From the cell containing the given text, extract its center point as [X, Y] coordinate. 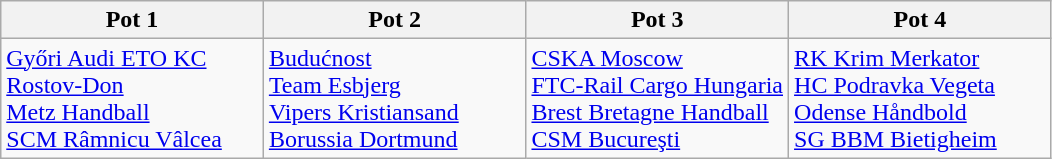
Pot 1 [132, 20]
Pot 4 [920, 20]
Pot 2 [394, 20]
Pot 3 [658, 20]
Budućnost Team Esbjerg Vipers Kristiansand Borussia Dortmund [394, 98]
RK Krim Merkator HC Podravka Vegeta Odense Håndbold SG BBM Bietigheim [920, 98]
CSKA Moscow FTC-Rail Cargo Hungaria Brest Bretagne Handball CSM Bucureşti [658, 98]
Győri Audi ETO KC Rostov-Don Metz Handball SCM Râmnicu Vâlcea [132, 98]
